Pinpoint the cell where the given text exists, returning its [x, y] midpoint coordinate. 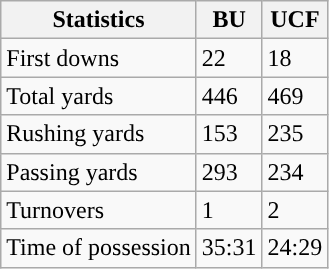
469 [295, 96]
153 [229, 134]
Passing yards [99, 172]
293 [229, 172]
22 [229, 58]
18 [295, 58]
24:29 [295, 248]
UCF [295, 20]
235 [295, 134]
Turnovers [99, 210]
2 [295, 210]
446 [229, 96]
Rushing yards [99, 134]
35:31 [229, 248]
1 [229, 210]
Statistics [99, 20]
234 [295, 172]
BU [229, 20]
First downs [99, 58]
Time of possession [99, 248]
Total yards [99, 96]
